Output the (x, y) coordinate of the center of the cell containing the given text.  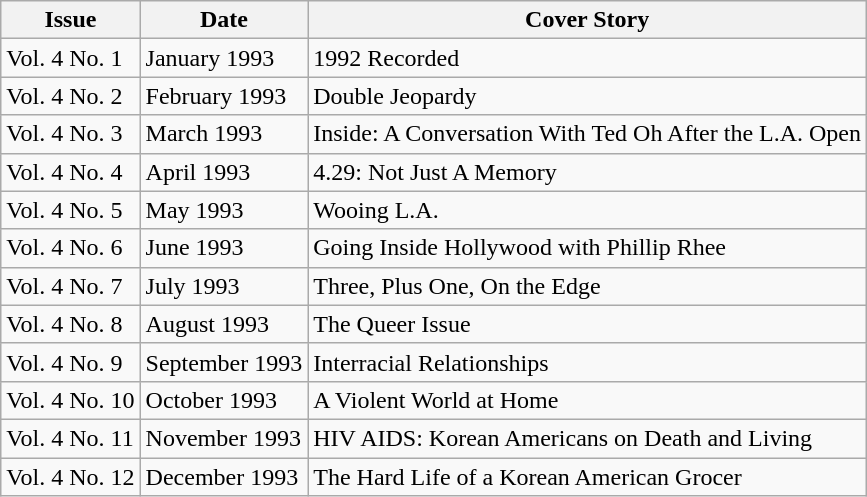
November 1993 (224, 438)
The Queer Issue (588, 324)
August 1993 (224, 324)
March 1993 (224, 134)
January 1993 (224, 58)
April 1993 (224, 172)
Vol. 4 No. 9 (70, 362)
Vol. 4 No. 8 (70, 324)
Date (224, 20)
February 1993 (224, 96)
A Violent World at Home (588, 400)
HIV AIDS: Korean Americans on Death and Living (588, 438)
Cover Story (588, 20)
The Hard Life of a Korean American Grocer (588, 477)
Issue (70, 20)
Vol. 4 No. 1 (70, 58)
Vol. 4 No. 3 (70, 134)
Vol. 4 No. 6 (70, 248)
Vol. 4 No. 4 (70, 172)
May 1993 (224, 210)
October 1993 (224, 400)
Vol. 4 No. 10 (70, 400)
4.29: Not Just A Memory (588, 172)
Three, Plus One, On the Edge (588, 286)
Vol. 4 No. 2 (70, 96)
Double Jeopardy (588, 96)
June 1993 (224, 248)
Wooing L.A. (588, 210)
Vol. 4 No. 5 (70, 210)
1992 Recorded (588, 58)
September 1993 (224, 362)
July 1993 (224, 286)
Inside: A Conversation With Ted Oh After the L.A. Open (588, 134)
Vol. 4 No. 7 (70, 286)
Interracial Relationships (588, 362)
Going Inside Hollywood with Phillip Rhee (588, 248)
Vol. 4 No. 11 (70, 438)
December 1993 (224, 477)
Vol. 4 No. 12 (70, 477)
